Extract the [X, Y] coordinate from the center of the cell holding the provided text.  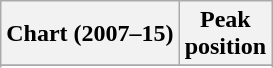
Chart (2007–15) [90, 34]
Peakposition [225, 34]
